Output the [X, Y] coordinate of the center of the cell containing the given text.  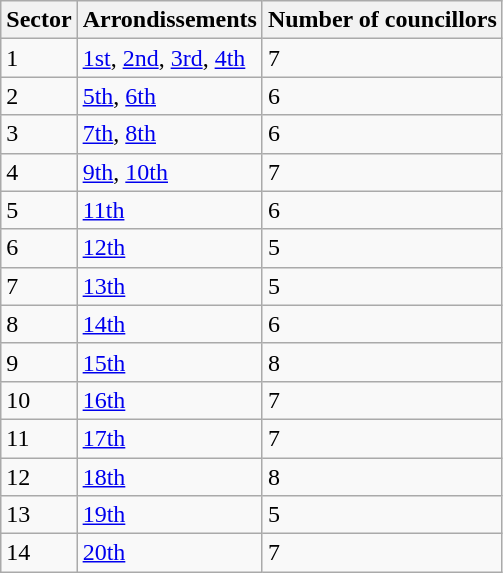
4 [39, 172]
2 [39, 96]
3 [39, 134]
15th [170, 362]
12 [39, 477]
17th [170, 438]
9 [39, 362]
12th [170, 248]
13th [170, 286]
Sector [39, 20]
Arrondissements [170, 20]
20th [170, 553]
10 [39, 400]
18th [170, 477]
9th, 10th [170, 172]
13 [39, 515]
7th, 8th [170, 134]
14th [170, 324]
5th, 6th [170, 96]
11th [170, 210]
1st, 2nd, 3rd, 4th [170, 58]
19th [170, 515]
11 [39, 438]
16th [170, 400]
14 [39, 553]
Number of councillors [382, 20]
1 [39, 58]
